Provide the [X, Y] coordinate of the cell's center where the given text is located.  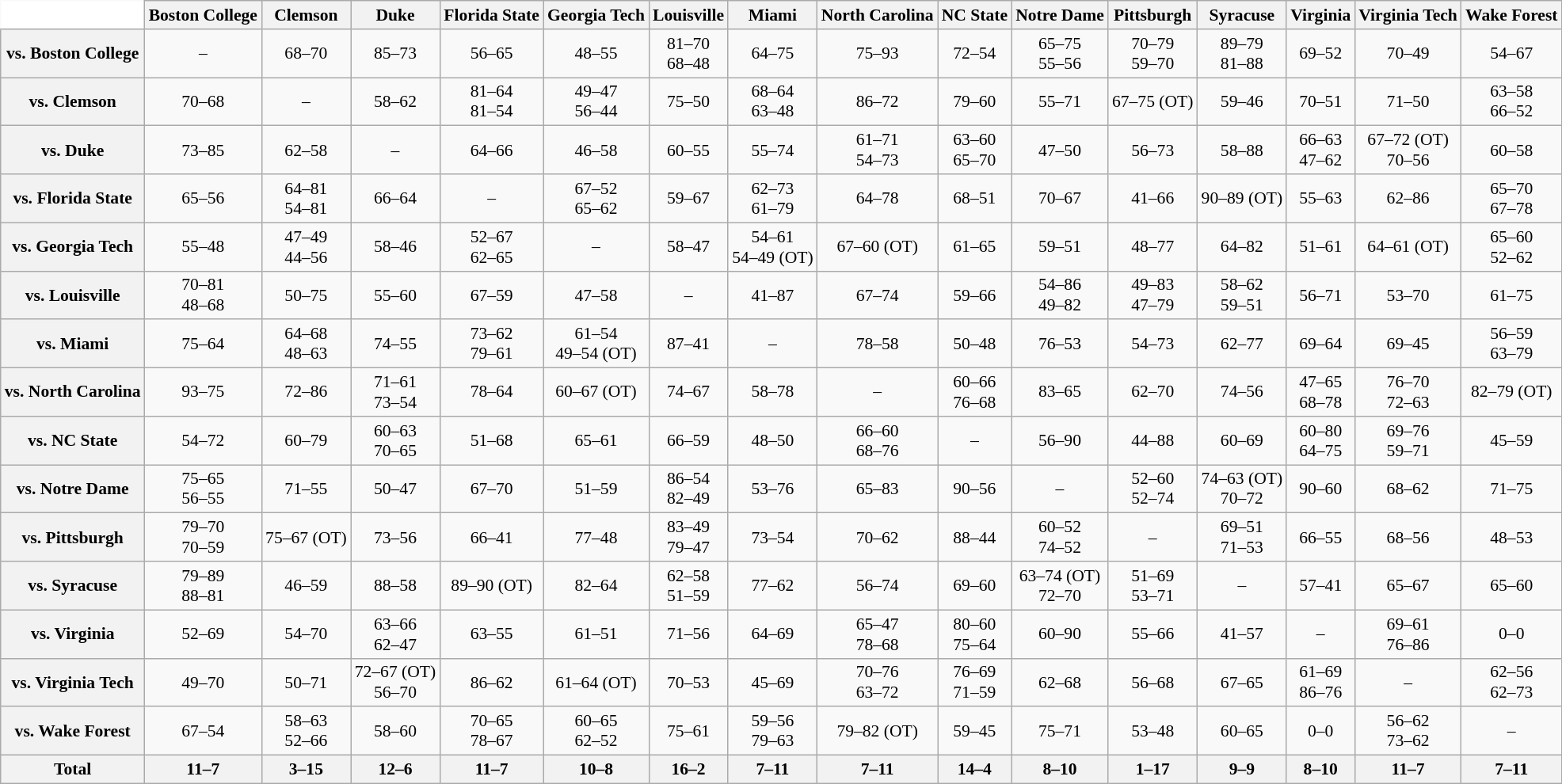
64–69 [773, 634]
71–56 [688, 634]
58–88 [1242, 150]
62–5662–73 [1511, 683]
72–67 (OT)56–70 [396, 683]
58–47 [688, 247]
47–6568–78 [1320, 393]
55–66 [1153, 634]
75–71 [1060, 732]
Georgia Tech [596, 15]
65–7555–56 [1060, 54]
54–6154–49 (OT) [773, 247]
67–65 [1242, 683]
74–63 (OT)70–72 [1242, 489]
63–74 (OT)72–70 [1060, 586]
73–56 [396, 537]
12–6 [396, 770]
vs. Wake Forest [73, 732]
72–86 [306, 393]
60–90 [1060, 634]
55–71 [1060, 101]
58–6352–66 [306, 732]
62–86 [1408, 198]
vs. Boston College [73, 54]
46–58 [596, 150]
vs. Louisville [73, 295]
61–64 (OT) [596, 683]
46–59 [306, 586]
vs. Florida State [73, 198]
68–62 [1408, 489]
50–71 [306, 683]
69–7659–71 [1408, 440]
60–6370–65 [396, 440]
vs. Pittsburgh [73, 537]
70–68 [203, 101]
79–60 [974, 101]
78–58 [878, 344]
63–5866–52 [1511, 101]
71–6173–54 [396, 393]
58–46 [396, 247]
70–53 [688, 683]
60–58 [1511, 150]
66–55 [1320, 537]
66–59 [688, 440]
69–52 [1320, 54]
56–5963–79 [1511, 344]
67–74 [878, 295]
60–55 [688, 150]
vs. Clemson [73, 101]
49–4756–44 [596, 101]
89–7981–88 [1242, 54]
54–8649–82 [1060, 295]
54–73 [1153, 344]
68–70 [306, 54]
vs. NC State [73, 440]
62–58 [306, 150]
85–73 [396, 54]
51–61 [1320, 247]
64–8154–81 [306, 198]
50–75 [306, 295]
50–47 [396, 489]
57–41 [1320, 586]
41–87 [773, 295]
64–82 [1242, 247]
66–6068–76 [878, 440]
74–55 [396, 344]
52–6052–74 [1153, 489]
71–50 [1408, 101]
77–62 [773, 586]
67–5265–62 [596, 198]
60–65 [1242, 732]
59–46 [1242, 101]
48–77 [1153, 247]
65–67 [1408, 586]
Virginia Tech [1408, 15]
41–66 [1153, 198]
Boston College [203, 15]
51–68 [491, 440]
63–6065–70 [974, 150]
47–50 [1060, 150]
67–59 [491, 295]
56–71 [1320, 295]
78–64 [491, 393]
54–70 [306, 634]
51–59 [596, 489]
82–64 [596, 586]
72–54 [974, 54]
59–5679–63 [773, 732]
79–7070–59 [203, 537]
14–4 [974, 770]
65–61 [596, 440]
90–60 [1320, 489]
54–72 [203, 440]
90–56 [974, 489]
62–68 [1060, 683]
Virginia [1320, 15]
64–75 [773, 54]
80–6075–64 [974, 634]
Clemson [306, 15]
53–70 [1408, 295]
Miami [773, 15]
64–66 [491, 150]
75–50 [688, 101]
86–62 [491, 683]
60–5274–52 [1060, 537]
89–90 (OT) [491, 586]
65–4778–68 [878, 634]
9–9 [1242, 770]
59–45 [974, 732]
67–72 (OT)70–56 [1408, 150]
55–60 [396, 295]
63–55 [491, 634]
51–6953–71 [1153, 586]
70–8148–68 [203, 295]
Wake Forest [1511, 15]
66–64 [396, 198]
58–78 [773, 393]
41–57 [1242, 634]
Pittsburgh [1153, 15]
61–65 [974, 247]
58–6259–51 [1242, 295]
65–60 [1511, 586]
48–50 [773, 440]
Syracuse [1242, 15]
67–75 (OT) [1153, 101]
66–6347–62 [1320, 150]
vs. North Carolina [73, 393]
10–8 [596, 770]
81–7068–48 [688, 54]
83–4979–47 [688, 537]
83–65 [1060, 393]
North Carolina [878, 15]
65–7067–78 [1511, 198]
86–72 [878, 101]
70–49 [1408, 54]
Duke [396, 15]
65–6052–62 [1511, 247]
69–45 [1408, 344]
56–65 [491, 54]
47–58 [596, 295]
87–41 [688, 344]
52–69 [203, 634]
60–79 [306, 440]
66–41 [491, 537]
54–67 [1511, 54]
48–55 [596, 54]
59–51 [1060, 247]
56–6273–62 [1408, 732]
70–62 [878, 537]
65–83 [878, 489]
vs. Virginia [73, 634]
63–6662–47 [396, 634]
69–60 [974, 586]
52–6762–65 [491, 247]
75–67 (OT) [306, 537]
82–79 (OT) [1511, 393]
61–75 [1511, 295]
76–53 [1060, 344]
Total [73, 770]
vs. Syracuse [73, 586]
61–51 [596, 634]
NC State [974, 15]
74–56 [1242, 393]
70–7663–72 [878, 683]
65–56 [203, 198]
62–7361–79 [773, 198]
67–54 [203, 732]
74–67 [688, 393]
81–6481–54 [491, 101]
56–74 [878, 586]
61–5449–54 (OT) [596, 344]
86–5482–49 [688, 489]
75–93 [878, 54]
70–7959–70 [1153, 54]
75–6556–55 [203, 489]
68–56 [1408, 537]
61–6986–76 [1320, 683]
59–66 [974, 295]
58–62 [396, 101]
47–4944–56 [306, 247]
64–6848–63 [306, 344]
69–6176–86 [1408, 634]
56–73 [1153, 150]
48–53 [1511, 537]
71–55 [306, 489]
67–60 (OT) [878, 247]
49–70 [203, 683]
70–67 [1060, 198]
55–48 [203, 247]
60–6562–52 [596, 732]
73–85 [203, 150]
50–48 [974, 344]
93–75 [203, 393]
70–51 [1320, 101]
61–7154–73 [878, 150]
88–44 [974, 537]
49–8347–79 [1153, 295]
71–75 [1511, 489]
70–6578–67 [491, 732]
90–89 (OT) [1242, 198]
Louisville [688, 15]
1–17 [1153, 770]
60–8064–75 [1320, 440]
88–58 [396, 586]
45–59 [1511, 440]
vs. Virginia Tech [73, 683]
62–77 [1242, 344]
45–69 [773, 683]
59–67 [688, 198]
67–70 [491, 489]
76–6971–59 [974, 683]
64–61 (OT) [1408, 247]
73–54 [773, 537]
68–51 [974, 198]
76–7072–63 [1408, 393]
77–48 [596, 537]
73–6279–61 [491, 344]
58–60 [396, 732]
60–69 [1242, 440]
79–8988–81 [203, 586]
62–5851–59 [688, 586]
75–61 [688, 732]
69–5171–53 [1242, 537]
3–15 [306, 770]
79–82 (OT) [878, 732]
62–70 [1153, 393]
60–6676–68 [974, 393]
68–6463–48 [773, 101]
Notre Dame [1060, 15]
vs. Notre Dame [73, 489]
vs. Duke [73, 150]
55–63 [1320, 198]
16–2 [688, 770]
vs. Miami [73, 344]
60–67 (OT) [596, 393]
44–88 [1153, 440]
vs. Georgia Tech [73, 247]
55–74 [773, 150]
69–64 [1320, 344]
53–48 [1153, 732]
75–64 [203, 344]
Florida State [491, 15]
56–90 [1060, 440]
56–68 [1153, 683]
53–76 [773, 489]
64–78 [878, 198]
